Provide the [x, y] coordinate of the cell's center where the given text is located.  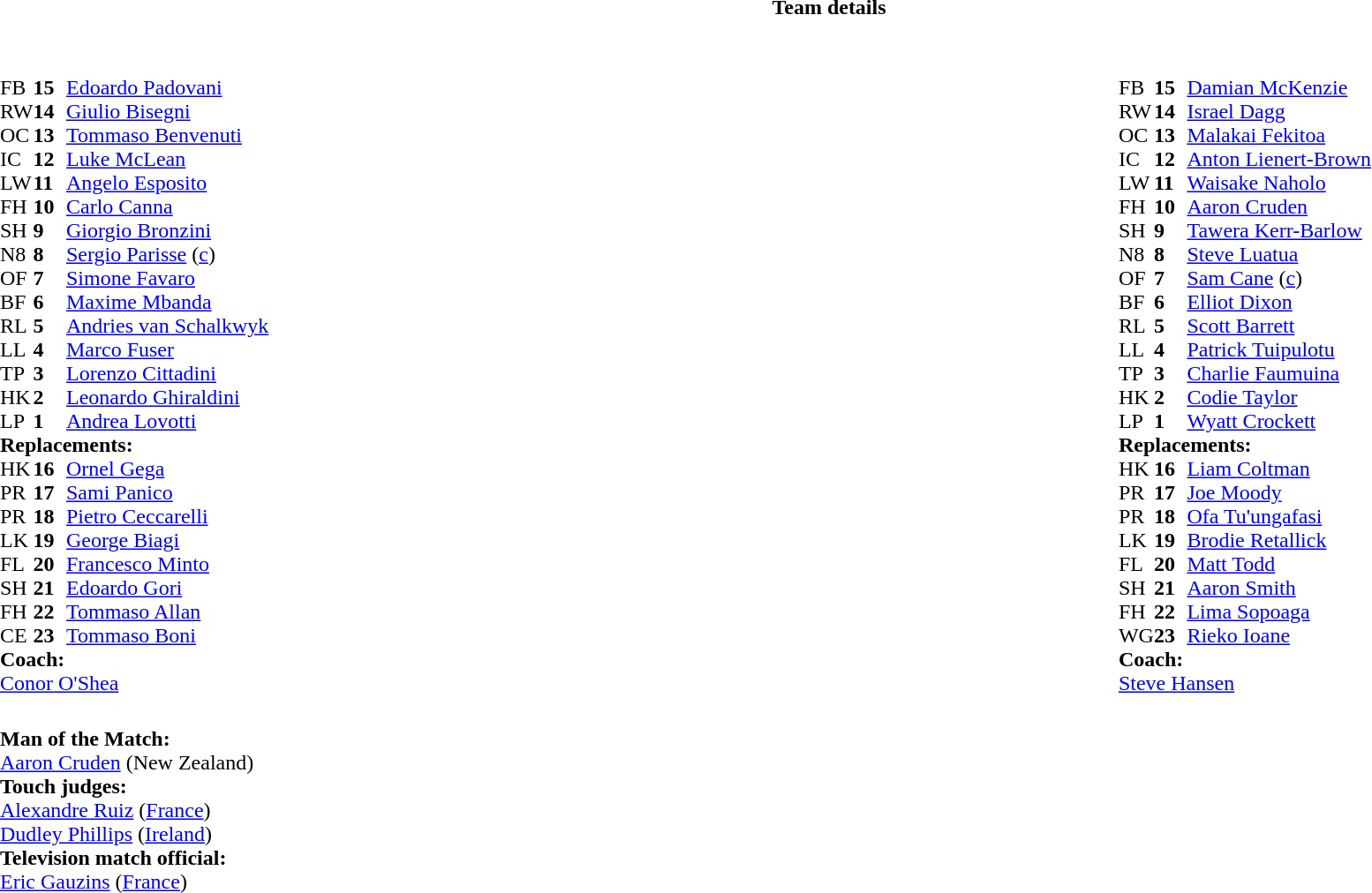
Edoardo Padovani [168, 88]
Tawera Kerr-Barlow [1278, 231]
Sami Panico [168, 492]
Liam Coltman [1278, 469]
Waisake Naholo [1278, 184]
Conor O'Shea [134, 683]
Sergio Parisse (c) [168, 254]
Steve Luatua [1278, 254]
Matt Todd [1278, 565]
Joe Moody [1278, 492]
Steve Hansen [1245, 683]
Carlo Canna [168, 206]
Angelo Esposito [168, 184]
Wyatt Crockett [1278, 422]
Charlie Faumuina [1278, 374]
Andries van Schalkwyk [168, 326]
Edoardo Gori [168, 588]
Luke McLean [168, 159]
Ornel Gega [168, 469]
WG [1136, 635]
Simone Favaro [168, 279]
Scott Barrett [1278, 326]
Lorenzo Cittadini [168, 374]
Maxime Mbanda [168, 302]
Tommaso Benvenuti [168, 136]
Ofa Tu'ungafasi [1278, 517]
CE [17, 635]
Damian McKenzie [1278, 88]
Malakai Fekitoa [1278, 136]
Marco Fuser [168, 349]
Patrick Tuipulotu [1278, 349]
Aaron Smith [1278, 588]
Giorgio Bronzini [168, 231]
Anton Lienert-Brown [1278, 159]
Giulio Bisegni [168, 111]
Tommaso Boni [168, 635]
Codie Taylor [1278, 397]
Francesco Minto [168, 565]
George Biagi [168, 540]
Brodie Retallick [1278, 540]
Aaron Cruden [1278, 206]
Israel Dagg [1278, 111]
Rieko Ioane [1278, 635]
Leonardo Ghiraldini [168, 397]
Sam Cane (c) [1278, 279]
Pietro Ceccarelli [168, 517]
Elliot Dixon [1278, 302]
Tommaso Allan [168, 612]
Lima Sopoaga [1278, 612]
Andrea Lovotti [168, 422]
